From the cell containing the given text, extract its center point as [X, Y] coordinate. 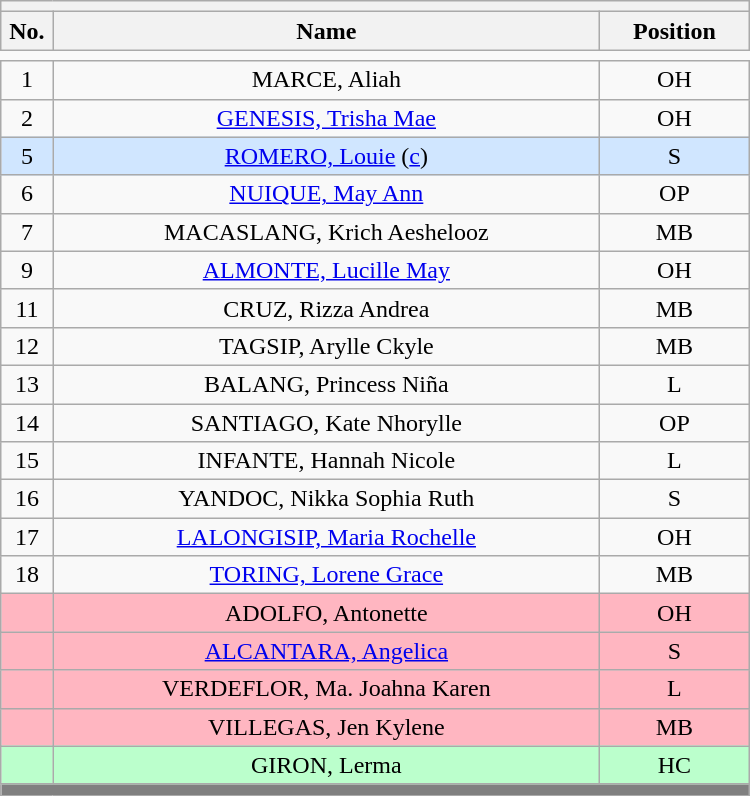
Name [326, 31]
MARCE, Aliah [326, 80]
7 [27, 232]
12 [27, 346]
TAGSIP, Arylle Ckyle [326, 346]
LALONGISIP, Maria Rochelle [326, 537]
YANDOC, Nikka Sophia Ruth [326, 499]
15 [27, 461]
VERDEFLOR, Ma. Joahna Karen [326, 689]
TORING, Lorene Grace [326, 575]
VILLEGAS, Jen Kylene [326, 727]
ADOLFO, Antonette [326, 613]
CRUZ, Rizza Andrea [326, 308]
6 [27, 194]
GENESIS, Trisha Mae [326, 118]
17 [27, 537]
5 [27, 156]
No. [27, 31]
GIRON, Lerma [326, 765]
HC [675, 765]
2 [27, 118]
INFANTE, Hannah Nicole [326, 461]
ALMONTE, Lucille May [326, 270]
NUIQUE, May Ann [326, 194]
13 [27, 384]
ALCANTARA, Angelica [326, 651]
SANTIAGO, Kate Nhorylle [326, 423]
Position [675, 31]
MACASLANG, Krich Aeshelooz [326, 232]
BALANG, Princess Niña [326, 384]
11 [27, 308]
ROMERO, Louie (c) [326, 156]
14 [27, 423]
18 [27, 575]
9 [27, 270]
16 [27, 499]
1 [27, 80]
